Output the (x, y) coordinate of the center of the cell containing the given text.  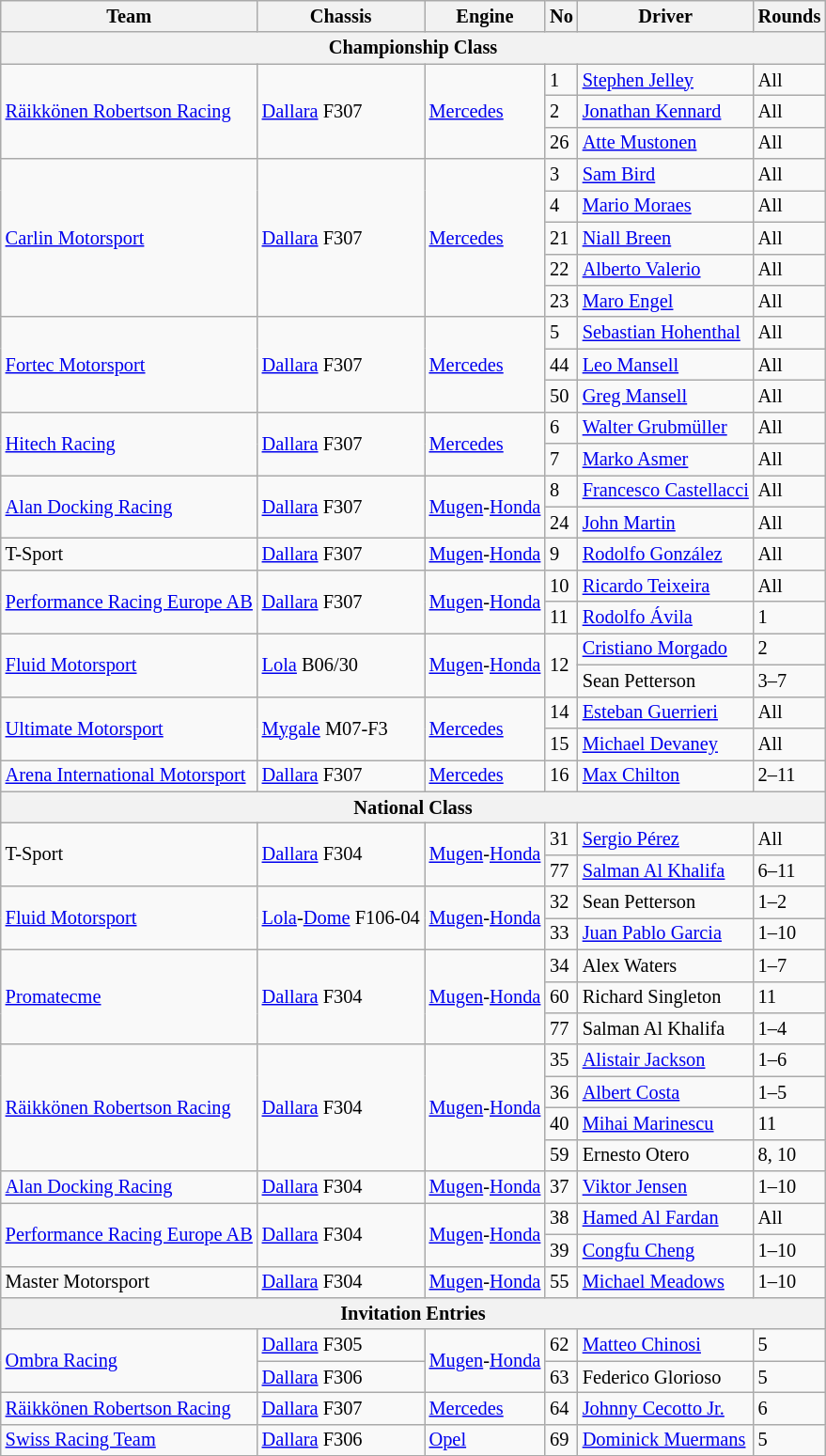
Master Motorsport (130, 1282)
8 (562, 491)
2–11 (789, 775)
Walter Grubmüller (665, 428)
Albert Costa (665, 1092)
15 (562, 744)
Mario Moraes (665, 206)
Sebastian Hohenthal (665, 333)
Carlin Motorsport (130, 238)
Max Chilton (665, 775)
Lola B06/30 (341, 664)
24 (562, 523)
31 (562, 838)
Sam Bird (665, 175)
6–11 (789, 870)
14 (562, 712)
1–2 (789, 902)
1–5 (789, 1092)
1–6 (789, 1060)
Esteban Guerrieri (665, 712)
8, 10 (789, 1155)
Stephen Jelley (665, 80)
Michael Meadows (665, 1282)
National Class (413, 807)
Cristiano Morgado (665, 649)
63 (562, 1377)
Hitech Racing (130, 444)
64 (562, 1408)
Atte Mustonen (665, 143)
Rounds (789, 16)
Matteo Chinosi (665, 1345)
Driver (665, 16)
Ernesto Otero (665, 1155)
Chassis (341, 16)
38 (562, 1218)
Alex Waters (665, 965)
9 (562, 554)
Opel (485, 1440)
69 (562, 1440)
12 (562, 664)
62 (562, 1345)
Rodolfo González (665, 554)
26 (562, 143)
Lola-Dome F106-04 (341, 917)
34 (562, 965)
Fortec Motorsport (130, 365)
Engine (485, 16)
Dominick Muermans (665, 1440)
Maro Engel (665, 301)
No (562, 16)
1–4 (789, 1028)
23 (562, 301)
44 (562, 365)
7 (562, 460)
Greg Mansell (665, 396)
Michael Devaney (665, 744)
Johnny Cecotto Jr. (665, 1408)
35 (562, 1060)
Juan Pablo Garcia (665, 933)
Hamed Al Fardan (665, 1218)
Congfu Cheng (665, 1250)
1–7 (789, 965)
Francesco Castellacci (665, 491)
39 (562, 1250)
Dallara F305 (341, 1345)
16 (562, 775)
Alistair Jackson (665, 1060)
60 (562, 997)
32 (562, 902)
Invitation Entries (413, 1313)
Swiss Racing Team (130, 1440)
3 (562, 175)
Niall Breen (665, 238)
Arena International Motorsport (130, 775)
Promatecme (130, 996)
50 (562, 396)
10 (562, 586)
Mygale M07-F3 (341, 728)
40 (562, 1123)
Rodolfo Ávila (665, 618)
Richard Singleton (665, 997)
22 (562, 270)
55 (562, 1282)
59 (562, 1155)
33 (562, 933)
Federico Glorioso (665, 1377)
Leo Mansell (665, 365)
Sergio Pérez (665, 838)
Mihai Marinescu (665, 1123)
Jonathan Kennard (665, 111)
Alberto Valerio (665, 270)
Team (130, 16)
4 (562, 206)
Ombra Racing (130, 1361)
36 (562, 1092)
3–7 (789, 681)
Viktor Jensen (665, 1187)
Marko Asmer (665, 460)
37 (562, 1187)
Championship Class (413, 48)
Ultimate Motorsport (130, 728)
21 (562, 238)
Ricardo Teixeira (665, 586)
John Martin (665, 523)
